Extract the [X, Y] coordinate from the center of the cell holding the provided text.  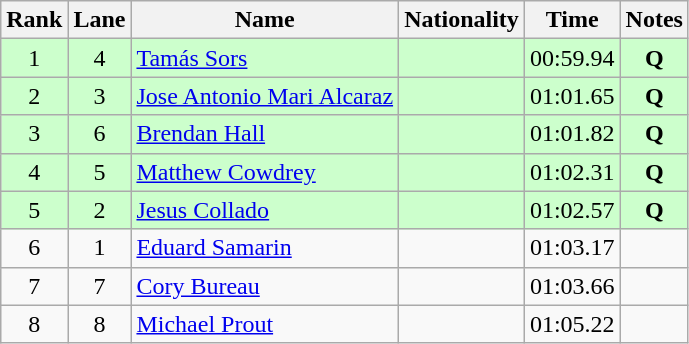
Nationality [462, 20]
Michael Prout [265, 324]
01:03.17 [572, 248]
01:01.82 [572, 134]
Eduard Samarin [265, 248]
01:02.31 [572, 172]
01:05.22 [572, 324]
Jose Antonio Mari Alcaraz [265, 96]
Brendan Hall [265, 134]
Tamás Sors [265, 58]
01:01.65 [572, 96]
Jesus Collado [265, 210]
Cory Bureau [265, 286]
Notes [654, 20]
Name [265, 20]
Time [572, 20]
Matthew Cowdrey [265, 172]
01:03.66 [572, 286]
Lane [100, 20]
01:02.57 [572, 210]
00:59.94 [572, 58]
Rank [34, 20]
